From the cell containing the given text, extract its center point as [x, y] coordinate. 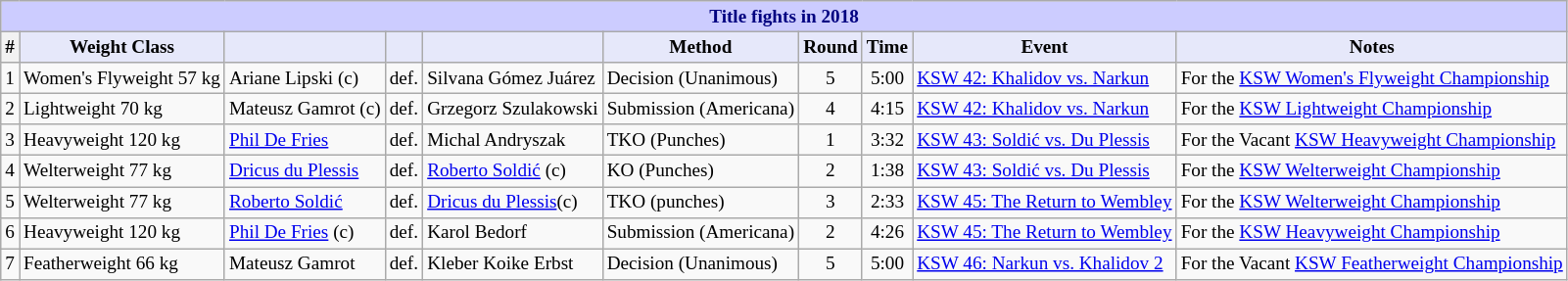
Silvana Gómez Juárez [513, 78]
Weight Class [122, 47]
3:32 [887, 140]
4:26 [887, 233]
# [10, 47]
Time [887, 47]
Phil De Fries [305, 140]
Grzegorz Szulakowski [513, 109]
For the Vacant KSW Featherweight Championship [1371, 264]
Lightweight 70 kg [122, 109]
For the KSW Lightweight Championship [1371, 109]
Featherweight 66 kg [122, 264]
KO (Punches) [701, 171]
1:38 [887, 171]
Mateusz Gamrot [305, 264]
Mateusz Gamrot (c) [305, 109]
Roberto Soldić (c) [513, 171]
Event [1044, 47]
Ariane Lipski (c) [305, 78]
Round [831, 47]
For the KSW Women's Flyweight Championship [1371, 78]
Women's Flyweight 57 kg [122, 78]
For the Vacant KSW Heavyweight Championship [1371, 140]
For the KSW Heavyweight Championship [1371, 233]
Michal Andryszak [513, 140]
TKO (Punches) [701, 140]
Method [701, 47]
4:15 [887, 109]
Notes [1371, 47]
Dricus du Plessis [305, 171]
6 [10, 233]
7 [10, 264]
KSW 46: Narkun vs. Khalidov 2 [1044, 264]
Kleber Koike Erbst [513, 264]
2:33 [887, 202]
TKO (punches) [701, 202]
Karol Bedorf [513, 233]
Dricus du Plessis(c) [513, 202]
Roberto Soldić [305, 202]
Phil De Fries (c) [305, 233]
Title fights in 2018 [784, 17]
